Scan for the cell matching the given text and deliver its (x, y) coordinate at center. 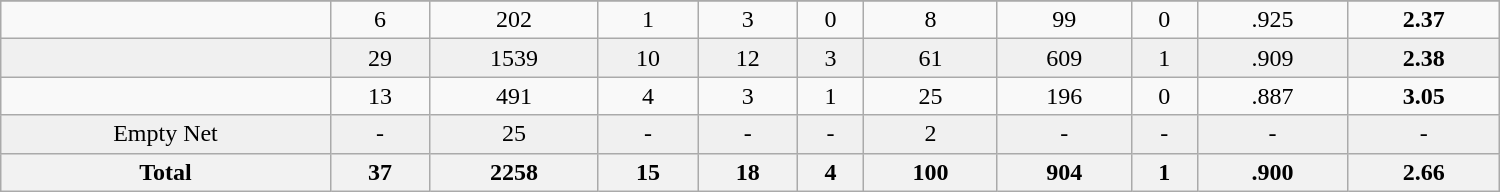
.909 (1272, 58)
Empty Net (166, 134)
202 (514, 20)
37 (380, 172)
.900 (1272, 172)
1539 (514, 58)
.887 (1272, 96)
18 (748, 172)
2 (930, 134)
12 (748, 58)
2.38 (1424, 58)
8 (930, 20)
196 (1064, 96)
2258 (514, 172)
13 (380, 96)
904 (1064, 172)
29 (380, 58)
10 (648, 58)
6 (380, 20)
61 (930, 58)
Total (166, 172)
100 (930, 172)
3.05 (1424, 96)
2.66 (1424, 172)
99 (1064, 20)
2.37 (1424, 20)
.925 (1272, 20)
15 (648, 172)
491 (514, 96)
609 (1064, 58)
